Capture the cell that displays the provided text and extract its [X, Y] central coordinate. 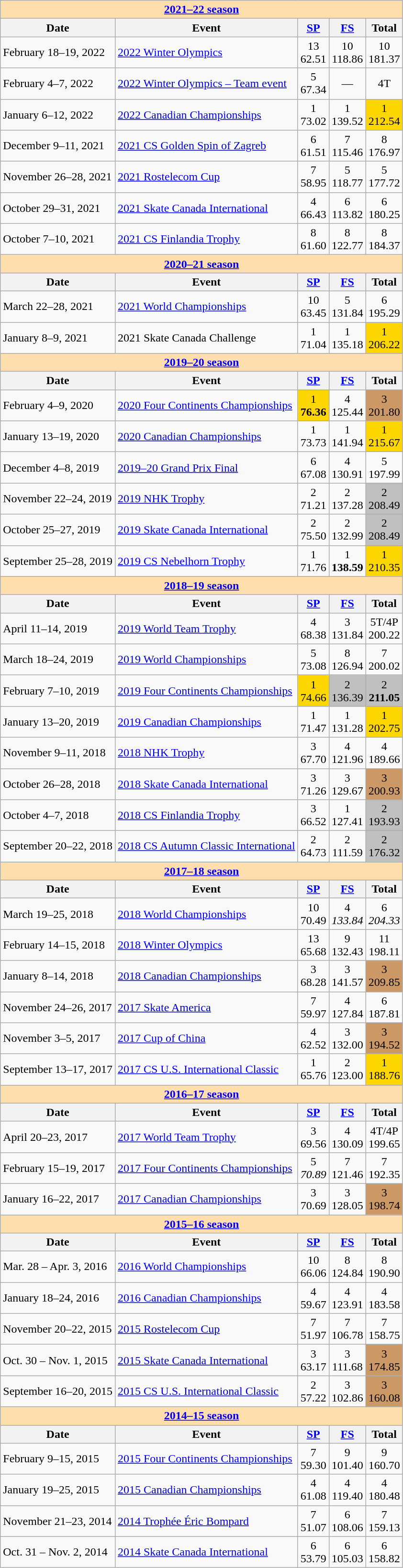
January 13–20, 2019 [58, 721]
2015 Four Continents Championships [206, 1459]
3 131.84 [347, 629]
11 198.11 [384, 945]
1 202.75 [384, 721]
4 183.58 [384, 1298]
4 66.43 [313, 208]
2015 CS U.S. International Classic [206, 1391]
5 177.72 [384, 177]
2018 Canadian Championships [206, 976]
January 8–9, 2021 [58, 338]
8 61.60 [313, 239]
6 67.08 [313, 468]
November 20–22, 2015 [58, 1329]
3 198.74 [384, 1199]
February 4–7, 2022 [58, 83]
9 101.40 [347, 1459]
2017 Canadian Championships [206, 1199]
6 180.25 [384, 208]
2018 World Championships [206, 914]
6 61.51 [313, 145]
December 4–8, 2019 [58, 468]
7 59.97 [313, 1007]
January 13–19, 2020 [58, 436]
March 22–28, 2021 [58, 306]
April 11–14, 2019 [58, 629]
1 127.41 [347, 815]
2015 Rostelecom Cup [206, 1329]
4 68.38 [313, 629]
5 118.77 [347, 177]
3 132.00 [347, 1038]
7 115.46 [347, 145]
6 53.79 [313, 1552]
10 66.06 [313, 1267]
1 65.76 [313, 1070]
2 123.00 [347, 1070]
7 51.97 [313, 1329]
2019 Four Continents Championships [206, 691]
8 126.94 [347, 659]
8 176.97 [384, 145]
2019–20 season [202, 363]
2017 World Team Trophy [206, 1137]
10 63.45 [313, 306]
2 193.93 [384, 815]
1 215.67 [384, 436]
3 160.08 [384, 1391]
2018 NHK Trophy [206, 753]
5 70.89 [313, 1168]
November 24–26, 2017 [58, 1007]
2016 World Championships [206, 1267]
6 195.29 [384, 306]
3 70.69 [313, 1199]
February 9–15, 2015 [58, 1459]
2019 World Team Trophy [206, 629]
2 57.22 [313, 1391]
February 15–19, 2017 [58, 1168]
February 14–15, 2018 [58, 945]
1 135.18 [347, 338]
1 141.94 [347, 436]
1 138.59 [347, 561]
7 58.95 [313, 177]
2017–18 season [202, 871]
2 136.39 [347, 691]
2017 CS U.S. International Classic [206, 1070]
March 19–25, 2018 [58, 914]
2016 Canadian Championships [206, 1298]
7 192.35 [384, 1168]
4 62.52 [313, 1038]
2 75.50 [313, 530]
5 197.99 [384, 468]
8 190.90 [384, 1267]
2016–17 season [202, 1094]
8 124.84 [347, 1267]
4 125.44 [347, 406]
2021–22 season [202, 10]
3 194.52 [384, 1038]
October 29–31, 2021 [58, 208]
September 16–20, 2015 [58, 1391]
2015–16 season [202, 1224]
8 122.77 [347, 239]
2018 Skate Canada International [206, 784]
1 131.28 [347, 721]
2017 Four Continents Championships [206, 1168]
2021 World Championships [206, 306]
3 68.28 [313, 976]
6 187.81 [384, 1007]
7 121.46 [347, 1168]
October 25–27, 2019 [58, 530]
2 64.73 [313, 847]
3 141.57 [347, 976]
February 7–10, 2019 [58, 691]
January 8–14, 2018 [58, 976]
January 19–25, 2015 [58, 1490]
2 111.59 [347, 847]
5 73.08 [313, 659]
2017 Cup of China [206, 1038]
4 133.84 [347, 914]
6 105.03 [347, 1552]
Mar. 28 – Apr. 3, 2016 [58, 1267]
January 16–22, 2017 [58, 1199]
— [347, 83]
3 111.68 [347, 1360]
2 211.05 [384, 691]
2019 World Championships [206, 659]
3 201.80 [384, 406]
2015 Skate Canada International [206, 1360]
9 132.43 [347, 945]
November 21–23, 2014 [58, 1521]
5 131.84 [347, 306]
January 6–12, 2022 [58, 115]
1 206.22 [384, 338]
2 71.21 [313, 498]
4 119.40 [347, 1490]
13 62.51 [313, 53]
October 4–7, 2018 [58, 815]
3 71.26 [313, 784]
2021 Skate Canada Challenge [206, 338]
6 204.33 [384, 914]
2020 Four Continents Championships [206, 406]
1 210.35 [384, 561]
November 3–5, 2017 [58, 1038]
2015 Canadian Championships [206, 1490]
2020 Canadian Championships [206, 436]
4T/4P 199.65 [384, 1137]
7 200.02 [384, 659]
2019 NHK Trophy [206, 498]
4 180.48 [384, 1490]
October 7–10, 2021 [58, 239]
7 51.07 [313, 1521]
1 74.66 [313, 691]
3 63.17 [313, 1360]
7 106.78 [347, 1329]
2019 Canadian Championships [206, 721]
3 200.93 [384, 784]
6 108.06 [347, 1521]
3 209.85 [384, 976]
1 139.52 [347, 115]
2014–15 season [202, 1416]
3 66.52 [313, 815]
3 67.70 [313, 753]
4 61.08 [313, 1490]
8 184.37 [384, 239]
1 71.04 [313, 338]
2019 CS Nebelhorn Trophy [206, 561]
3 129.67 [347, 784]
1 71.76 [313, 561]
10 181.37 [384, 53]
2 132.99 [347, 530]
1 76.36 [313, 406]
4 130.91 [347, 468]
2018–19 season [202, 585]
February 18–19, 2022 [58, 53]
October 26–28, 2018 [58, 784]
2019–20 Grand Prix Final [206, 468]
2021 CS Finlandia Trophy [206, 239]
6 158.82 [384, 1552]
2014 Skate Canada International [206, 1552]
1 212.54 [384, 115]
10 118.86 [347, 53]
7 159.13 [384, 1521]
1 73.73 [313, 436]
December 9–11, 2021 [58, 145]
November 22–24, 2019 [58, 498]
7 158.75 [384, 1329]
4 130.09 [347, 1137]
2018 Winter Olympics [206, 945]
November 9–11, 2018 [58, 753]
September 13–17, 2017 [58, 1070]
3 128.05 [347, 1199]
9 160.70 [384, 1459]
September 25–28, 2019 [58, 561]
2022 Winter Olympics [206, 53]
1 188.76 [384, 1070]
4 121.96 [347, 753]
Oct. 31 – Nov. 2, 2014 [58, 1552]
2 137.28 [347, 498]
4T [384, 83]
2017 Skate America [206, 1007]
2021 Skate Canada International [206, 208]
February 4–9, 2020 [58, 406]
6 113.82 [347, 208]
3 69.56 [313, 1137]
Oct. 30 – Nov. 1, 2015 [58, 1360]
2022 Winter Olympics – Team event [206, 83]
4 127.84 [347, 1007]
January 18–24, 2016 [58, 1298]
2022 Canadian Championships [206, 115]
7 59.30 [313, 1459]
5 67.34 [313, 83]
April 20–23, 2017 [58, 1137]
2020–21 season [202, 264]
1 71.47 [313, 721]
November 26–28, 2021 [58, 177]
September 20–22, 2018 [58, 847]
2021 CS Golden Spin of Zagreb [206, 145]
March 18–24, 2019 [58, 659]
1 73.02 [313, 115]
2014 Trophée Éric Bompard [206, 1521]
2018 CS Autumn Classic International [206, 847]
2021 Rostelecom Cup [206, 177]
3 102.86 [347, 1391]
10 70.49 [313, 914]
4 59.67 [313, 1298]
3 174.85 [384, 1360]
2019 Skate Canada International [206, 530]
2 176.32 [384, 847]
2018 CS Finlandia Trophy [206, 815]
5T/4P 200.22 [384, 629]
4 123.91 [347, 1298]
13 65.68 [313, 945]
4 189.66 [384, 753]
